Identify which cell holds the provided text, then report its [x, y] central coordinate. 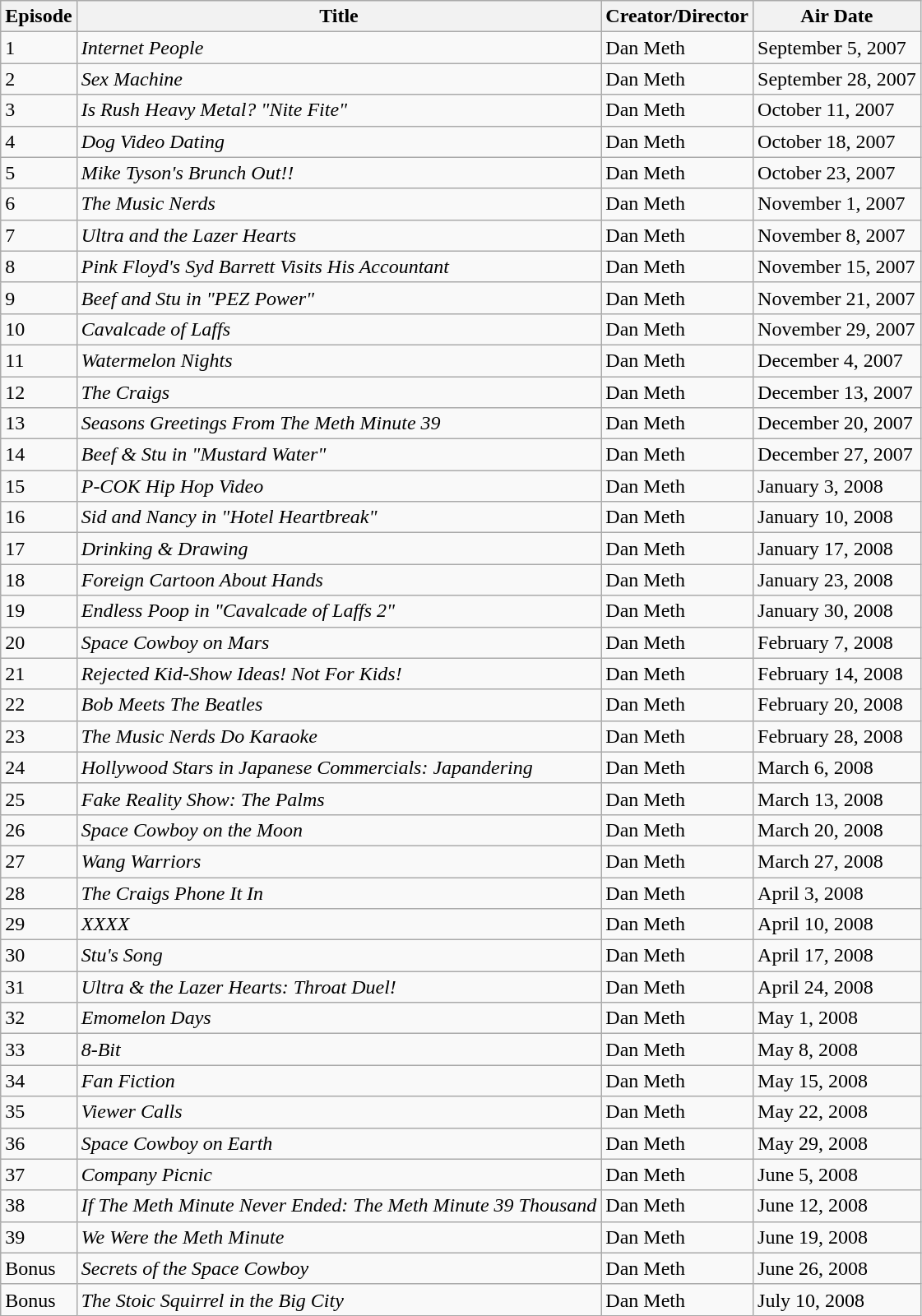
The Craigs Phone It In [339, 892]
P-COK Hip Hop Video [339, 486]
Is Rush Heavy Metal? "Nite Fite" [339, 110]
Hollywood Stars in Japanese Commercials: Japandering [339, 767]
June 19, 2008 [837, 1237]
December 4, 2007 [837, 360]
23 [39, 736]
April 10, 2008 [837, 924]
22 [39, 705]
Secrets of the Space Cowboy [339, 1268]
April 24, 2008 [837, 987]
July 10, 2008 [837, 1300]
Ultra & the Lazer Hearts: Throat Duel! [339, 987]
XXXX [339, 924]
Emomelon Days [339, 1018]
June 5, 2008 [837, 1175]
24 [39, 767]
March 20, 2008 [837, 830]
November 29, 2007 [837, 329]
27 [39, 861]
The Craigs [339, 392]
Drinking & Drawing [339, 549]
31 [39, 987]
37 [39, 1175]
May 15, 2008 [837, 1081]
7 [39, 235]
The Stoic Squirrel in the Big City [339, 1300]
2 [39, 79]
Cavalcade of Laffs [339, 329]
November 1, 2007 [837, 204]
8-Bit [339, 1050]
April 17, 2008 [837, 956]
Wang Warriors [339, 861]
October 18, 2007 [837, 141]
26 [39, 830]
May 22, 2008 [837, 1112]
16 [39, 517]
March 13, 2008 [837, 799]
Fake Reality Show: The Palms [339, 799]
December 20, 2007 [837, 424]
January 30, 2008 [837, 611]
Mike Tyson's Brunch Out!! [339, 173]
The Music Nerds [339, 204]
15 [39, 486]
December 13, 2007 [837, 392]
Fan Fiction [339, 1081]
The Music Nerds Do Karaoke [339, 736]
12 [39, 392]
28 [39, 892]
November 8, 2007 [837, 235]
11 [39, 360]
Sex Machine [339, 79]
May 1, 2008 [837, 1018]
Endless Poop in "Cavalcade of Laffs 2" [339, 611]
38 [39, 1206]
Space Cowboy on Earth [339, 1143]
Space Cowboy on Mars [339, 642]
Air Date [837, 16]
February 7, 2008 [837, 642]
35 [39, 1112]
3 [39, 110]
Pink Floyd's Syd Barrett Visits His Accountant [339, 266]
March 6, 2008 [837, 767]
Title [339, 16]
1 [39, 48]
34 [39, 1081]
February 14, 2008 [837, 674]
May 8, 2008 [837, 1050]
Company Picnic [339, 1175]
January 10, 2008 [837, 517]
November 15, 2007 [837, 266]
September 28, 2007 [837, 79]
8 [39, 266]
April 3, 2008 [837, 892]
9 [39, 298]
March 27, 2008 [837, 861]
13 [39, 424]
Episode [39, 16]
Foreign Cartoon About Hands [339, 580]
January 3, 2008 [837, 486]
4 [39, 141]
30 [39, 956]
May 29, 2008 [837, 1143]
June 26, 2008 [837, 1268]
39 [39, 1237]
October 23, 2007 [837, 173]
Dog Video Dating [339, 141]
November 21, 2007 [837, 298]
Ultra and the Lazer Hearts [339, 235]
6 [39, 204]
14 [39, 455]
18 [39, 580]
29 [39, 924]
Space Cowboy on the Moon [339, 830]
September 5, 2007 [837, 48]
Rejected Kid-Show Ideas! Not For Kids! [339, 674]
Stu's Song [339, 956]
20 [39, 642]
February 20, 2008 [837, 705]
10 [39, 329]
Internet People [339, 48]
June 12, 2008 [837, 1206]
5 [39, 173]
Beef & Stu in "Mustard Water" [339, 455]
Bob Meets The Beatles [339, 705]
If The Meth Minute Never Ended: The Meth Minute 39 Thousand [339, 1206]
Beef and Stu in "PEZ Power" [339, 298]
Sid and Nancy in "Hotel Heartbreak" [339, 517]
January 23, 2008 [837, 580]
We Were the Meth Minute [339, 1237]
Watermelon Nights [339, 360]
Creator/Director [678, 16]
32 [39, 1018]
January 17, 2008 [837, 549]
Viewer Calls [339, 1112]
December 27, 2007 [837, 455]
19 [39, 611]
February 28, 2008 [837, 736]
25 [39, 799]
33 [39, 1050]
36 [39, 1143]
21 [39, 674]
October 11, 2007 [837, 110]
Seasons Greetings From The Meth Minute 39 [339, 424]
17 [39, 549]
